Return the [x, y] coordinate for the center point of the cell that contains the specified text.  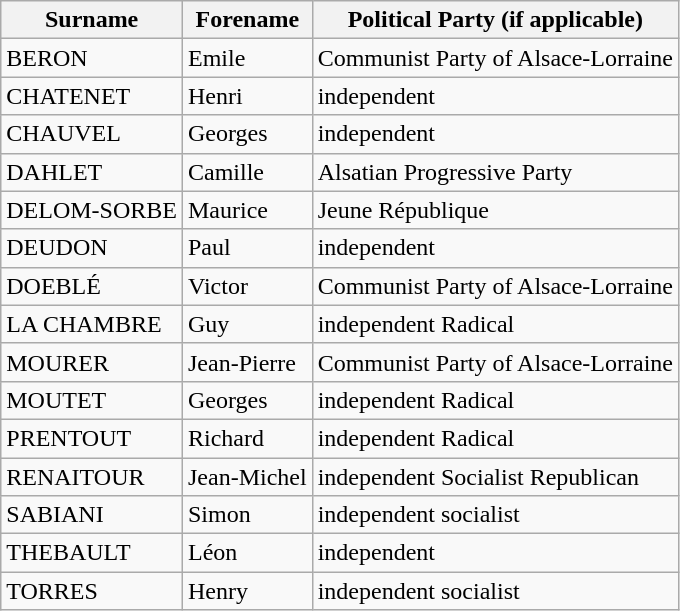
TORRES [92, 591]
PRENTOUT [92, 438]
Henri [247, 96]
LA CHAMBRE [92, 324]
Maurice [247, 210]
Emile [247, 58]
BERON [92, 58]
Jeune République [495, 210]
Jean-Pierre [247, 362]
Paul [247, 248]
independent Socialist Republican [495, 477]
Camille [247, 172]
Victor [247, 286]
SABIANI [92, 515]
MOUTET [92, 400]
Surname [92, 20]
Alsatian Progressive Party [495, 172]
Richard [247, 438]
DOEBLÉ [92, 286]
DEUDON [92, 248]
CHAUVEL [92, 134]
DELOM-SORBE [92, 210]
Léon [247, 553]
CHATENET [92, 96]
DAHLET [92, 172]
Political Party (if applicable) [495, 20]
Guy [247, 324]
THEBAULT [92, 553]
MOURER [92, 362]
RENAITOUR [92, 477]
Simon [247, 515]
Forename [247, 20]
Jean-Michel [247, 477]
Henry [247, 591]
